Locate the cell with the specified text and output its [x, y] center coordinate. 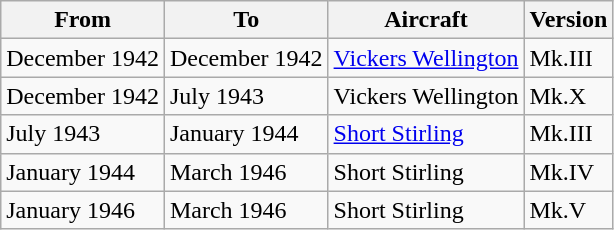
From [83, 20]
Aircraft [426, 20]
Mk.V [568, 210]
Version [568, 20]
Mk.IV [568, 172]
January 1946 [83, 210]
Mk.X [568, 96]
To [246, 20]
